Extract the (x, y) coordinate from the center of the cell holding the provided text.  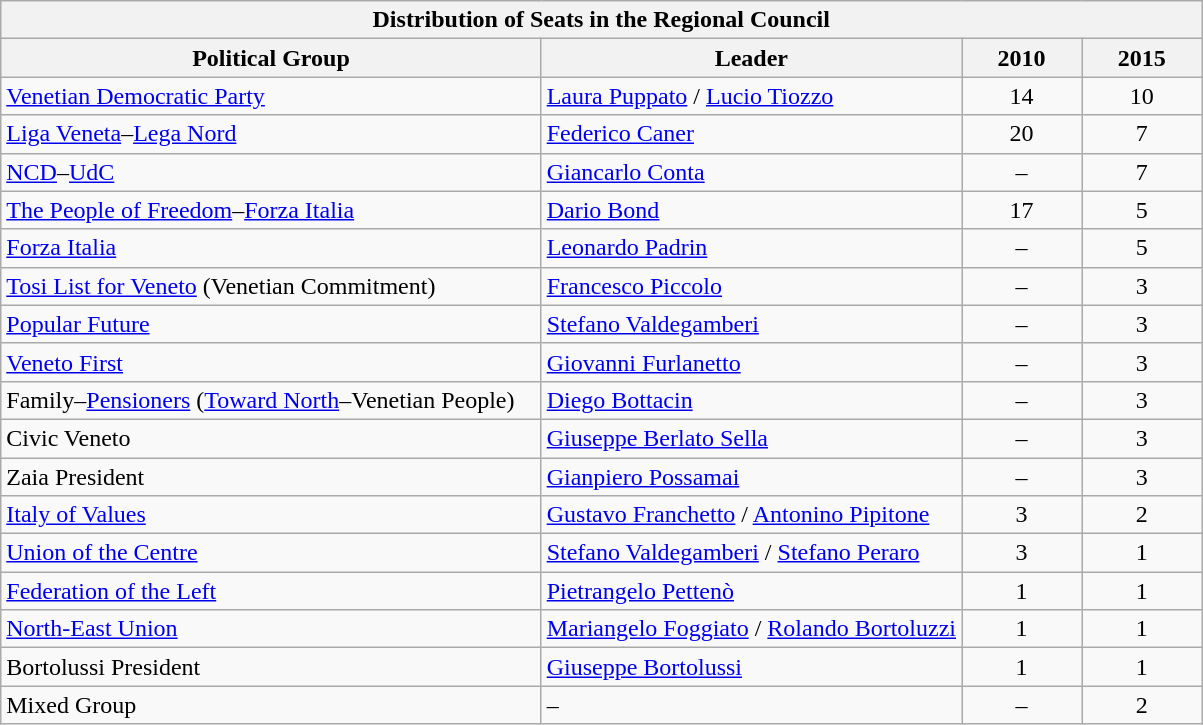
Distribution of Seats in the Regional Council (602, 20)
Civic Veneto (271, 438)
Federation of the Left (271, 591)
Mariangelo Foggiato / Rolando Bortoluzzi (751, 629)
Laura Puppato / Lucio Tiozzo (751, 96)
Gustavo Franchetto / Antonino Pipitone (751, 515)
Family–Pensioners (Toward North–Venetian People) (271, 400)
Giovanni Furlanetto (751, 362)
Dario Bond (751, 210)
Zaia President (271, 477)
Union of the Centre (271, 553)
Gianpiero Possamai (751, 477)
Pietrangelo Pettenò (751, 591)
Popular Future (271, 324)
Italy of Values (271, 515)
Liga Veneta–Lega Nord (271, 134)
17 (1022, 210)
Leonardo Padrin (751, 248)
Political Group (271, 58)
Giuseppe Berlato Sella (751, 438)
Stefano Valdegamberi / Stefano Peraro (751, 553)
Giancarlo Conta (751, 172)
Tosi List for Veneto (Venetian Commitment) (271, 286)
20 (1022, 134)
Mixed Group (271, 705)
14 (1022, 96)
Veneto First (271, 362)
The People of Freedom–Forza Italia (271, 210)
2010 (1022, 58)
Leader (751, 58)
Stefano Valdegamberi (751, 324)
Bortolussi President (271, 667)
2015 (1142, 58)
Venetian Democratic Party (271, 96)
Forza Italia (271, 248)
Diego Bottacin (751, 400)
NCD–UdC (271, 172)
Francesco Piccolo (751, 286)
Federico Caner (751, 134)
10 (1142, 96)
North-East Union (271, 629)
Giuseppe Bortolussi (751, 667)
